Output the [x, y] coordinate of the center of the cell containing the given text.  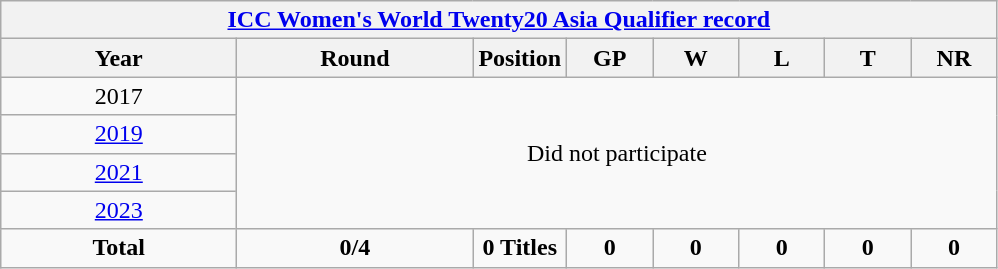
Total [119, 248]
W [696, 58]
0/4 [355, 248]
Round [355, 58]
ICC Women's World Twenty20 Asia Qualifier record [499, 20]
Year [119, 58]
GP [610, 58]
NR [954, 58]
Did not participate [617, 153]
2019 [119, 134]
2021 [119, 172]
T [868, 58]
2017 [119, 96]
0 Titles [520, 248]
2023 [119, 210]
Position [520, 58]
L [782, 58]
